Return the (x, y) coordinate for the center point of the cell that contains the specified text.  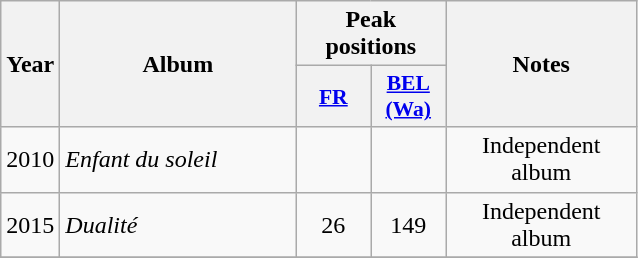
Enfant du soleil (178, 160)
Peak positions (371, 34)
26 (334, 224)
Album (178, 64)
149 (408, 224)
2015 (30, 224)
Year (30, 64)
Dualité (178, 224)
2010 (30, 160)
Notes (542, 64)
BEL (Wa) (408, 96)
FR (334, 96)
